Detect which cell encompasses the target text, then output its (x, y) center coordinate. 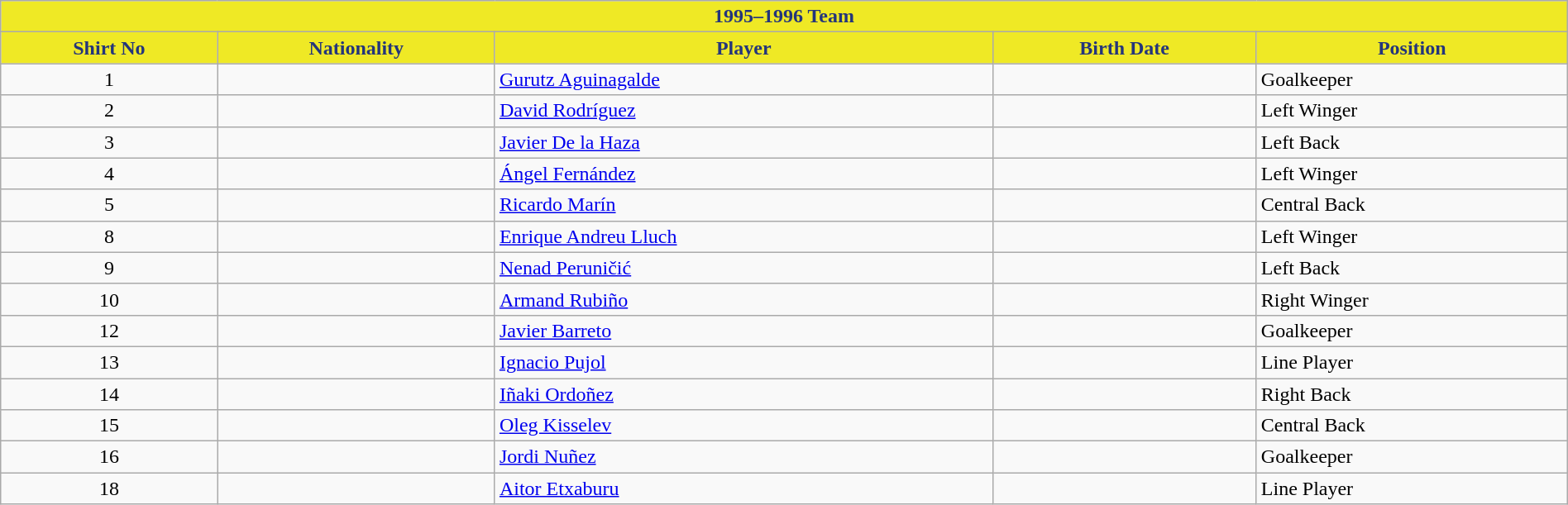
Iñaki Ordoñez (743, 394)
1995–1996 Team (784, 17)
Javier Barreto (743, 331)
Jordi Nuñez (743, 457)
Ricardo Marín (743, 205)
Birth Date (1125, 48)
16 (109, 457)
5 (109, 205)
Javier De la Haza (743, 142)
Armand Rubiño (743, 299)
Ángel Fernández (743, 174)
1 (109, 79)
10 (109, 299)
8 (109, 236)
Nenad Peruničić (743, 268)
4 (109, 174)
Right Winger (1412, 299)
18 (109, 488)
13 (109, 362)
Ignacio Pujol (743, 362)
14 (109, 394)
12 (109, 331)
Shirt No (109, 48)
9 (109, 268)
2 (109, 111)
Nationality (356, 48)
Player (743, 48)
David Rodríguez (743, 111)
Position (1412, 48)
15 (109, 426)
Right Back (1412, 394)
Gurutz Aguinagalde (743, 79)
Oleg Kisselev (743, 426)
3 (109, 142)
Aitor Etxaburu (743, 488)
Enrique Andreu Lluch (743, 236)
